Scan for the cell matching the given text and deliver its [x, y] coordinate at center. 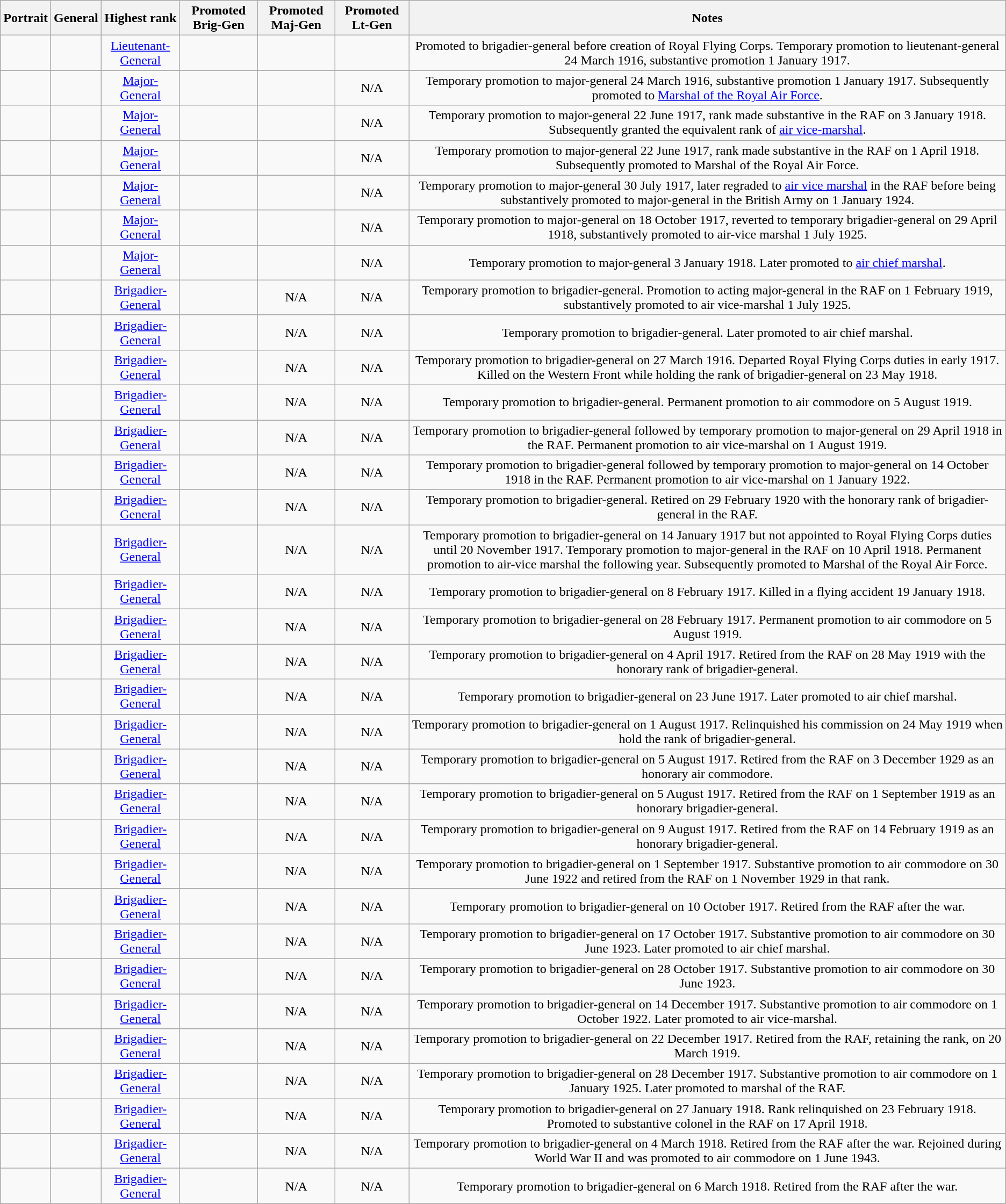
Portrait [26, 18]
Temporary promotion to brigadier-general. Later promoted to air chief marshal. [707, 332]
Highest rank [140, 18]
Lieutenant-General [140, 53]
Temporary promotion to brigadier-general on 10 October 1917. Retired from the RAF after the war. [707, 906]
Temporary promotion to brigadier-general. Permanent promotion to air commodore on 5 August 1919. [707, 402]
Temporary promotion to brigadier-general on 23 June 1917. Later promoted to air chief marshal. [707, 696]
Promoted Lt-Gen [372, 18]
General [76, 18]
Temporary promotion to brigadier-general on 28 October 1917. Substantive promotion to air commodore on 30 June 1923. [707, 976]
Notes [707, 18]
Promoted Maj-Gen [296, 18]
Temporary promotion to brigadier-general on 4 April 1917. Retired from the RAF on 28 May 1919 with the honorary rank of brigadier-general. [707, 662]
Promoted Brig-Gen [218, 18]
Temporary promotion to brigadier-general. Retired on 29 February 1920 with the honorary rank of brigadier-general in the RAF. [707, 507]
Temporary promotion to brigadier-general on 22 December 1917. Retired from the RAF, retaining the rank, on 20 March 1919. [707, 1047]
Temporary promotion to brigadier-general on 8 February 1917. Killed in a flying accident 19 January 1918. [707, 592]
Temporary promotion to brigadier-general on 5 August 1917. Retired from the RAF on 3 December 1929 as an honorary air commodore. [707, 766]
Temporary promotion to brigadier-general on 5 August 1917. Retired from the RAF on 1 September 1919 as an honorary brigadier-general. [707, 802]
Temporary promotion to brigadier-general on 28 February 1917. Permanent promotion to air commodore on 5 August 1919. [707, 626]
Temporary promotion to major-general 24 March 1916, substantive promotion 1 January 1917. Subsequently promoted to Marshal of the Royal Air Force. [707, 88]
Temporary promotion to brigadier-general on 6 March 1918. Retired from the RAF after the war. [707, 1186]
Temporary promotion to major-general 3 January 1918. Later promoted to air chief marshal. [707, 262]
Temporary promotion to brigadier-general on 1 August 1917. Relinquished his commission on 24 May 1919 when hold the rank of brigadier-general. [707, 732]
Temporary promotion to brigadier-general on 9 August 1917. Retired from the RAF on 14 February 1919 as an honorary brigadier-general. [707, 836]
